Detect which cell encompasses the target text, then output its [X, Y] center coordinate. 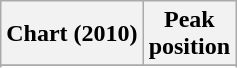
Chart (2010) [72, 34]
Peakposition [189, 34]
